Identify which cell holds the provided text, then report its [x, y] central coordinate. 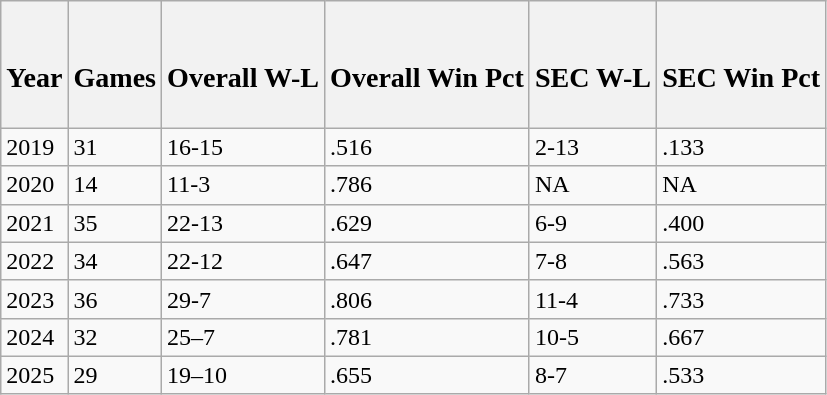
29-7 [244, 299]
.806 [428, 299]
2019 [34, 147]
11-4 [592, 299]
Games [115, 64]
35 [115, 223]
2021 [34, 223]
SEC Win Pct [742, 64]
34 [115, 261]
16-15 [244, 147]
2023 [34, 299]
.533 [742, 375]
.629 [428, 223]
25–7 [244, 337]
.563 [742, 261]
.516 [428, 147]
31 [115, 147]
8-7 [592, 375]
14 [115, 185]
Overall Win Pct [428, 64]
36 [115, 299]
22-12 [244, 261]
.733 [742, 299]
7-8 [592, 261]
32 [115, 337]
29 [115, 375]
19–10 [244, 375]
2-13 [592, 147]
.133 [742, 147]
22-13 [244, 223]
.786 [428, 185]
Overall W-L [244, 64]
.781 [428, 337]
.655 [428, 375]
2025 [34, 375]
2024 [34, 337]
SEC W-L [592, 64]
10-5 [592, 337]
.400 [742, 223]
6-9 [592, 223]
2022 [34, 261]
.647 [428, 261]
.667 [742, 337]
11-3 [244, 185]
2020 [34, 185]
Year [34, 64]
